Provide the [x, y] coordinate of the cell's center where the given text is located.  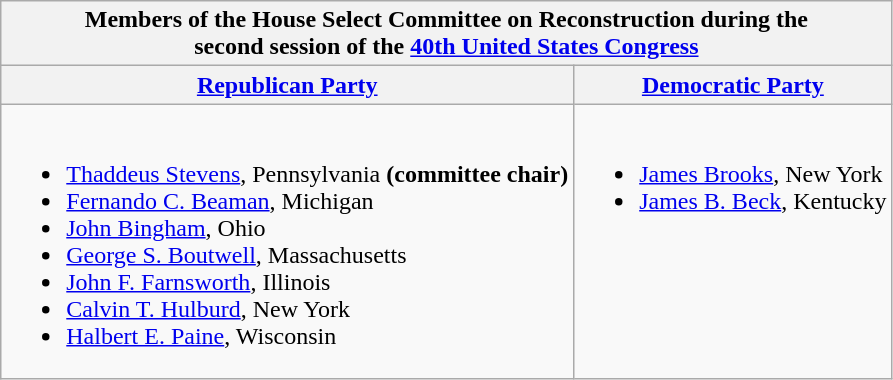
Democratic Party [733, 85]
Republican Party [288, 85]
Members of the House Select Committee on Reconstruction during thesecond session of the 40th United States Congress [446, 34]
James Brooks, New YorkJames B. Beck, Kentucky [733, 242]
